Scan for the cell matching the given text and deliver its (X, Y) coordinate at center. 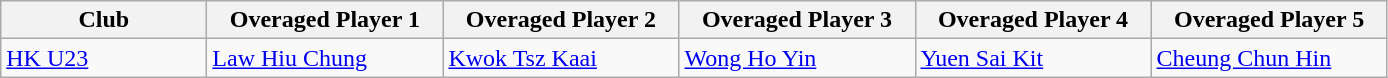
Overaged Player 4 (1033, 20)
Cheung Chun Hin (1269, 58)
Wong Ho Yin (797, 58)
Overaged Player 3 (797, 20)
Overaged Player 5 (1269, 20)
Club (104, 20)
Kwok Tsz Kaai (561, 58)
Overaged Player 1 (325, 20)
Overaged Player 2 (561, 20)
Law Hiu Chung (325, 58)
Yuen Sai Kit (1033, 58)
HK U23 (104, 58)
